Return the (X, Y) coordinate for the center point of the cell that contains the specified text.  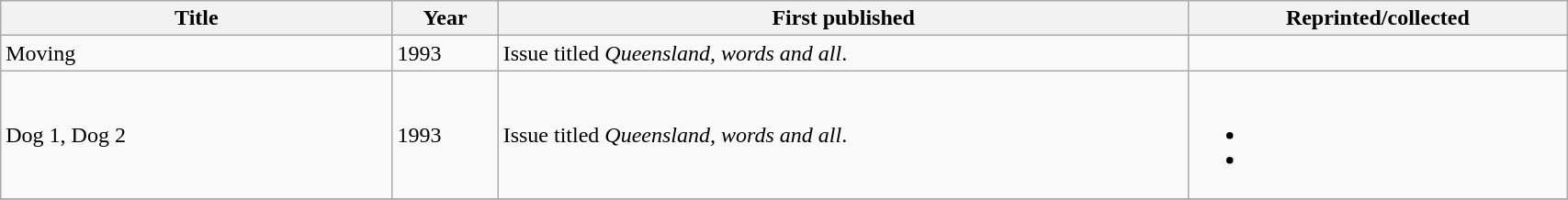
Reprinted/collected (1378, 18)
Moving (197, 53)
Title (197, 18)
Year (445, 18)
First published (843, 18)
Dog 1, Dog 2 (197, 135)
